Locate the cell with the specified text and output its [X, Y] center coordinate. 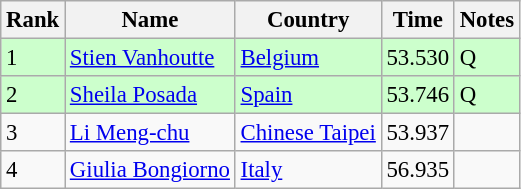
53.937 [418, 133]
Belgium [308, 58]
Rank [33, 20]
Italy [308, 170]
Notes [486, 20]
53.530 [418, 58]
56.935 [418, 170]
4 [33, 170]
Li Meng-chu [150, 133]
Stien Vanhoutte [150, 58]
1 [33, 58]
53.746 [418, 95]
Chinese Taipei [308, 133]
2 [33, 95]
Country [308, 20]
3 [33, 133]
Name [150, 20]
Spain [308, 95]
Giulia Bongiorno [150, 170]
Sheila Posada [150, 95]
Time [418, 20]
